Pinpoint the cell where the given text exists, returning its [X, Y] midpoint coordinate. 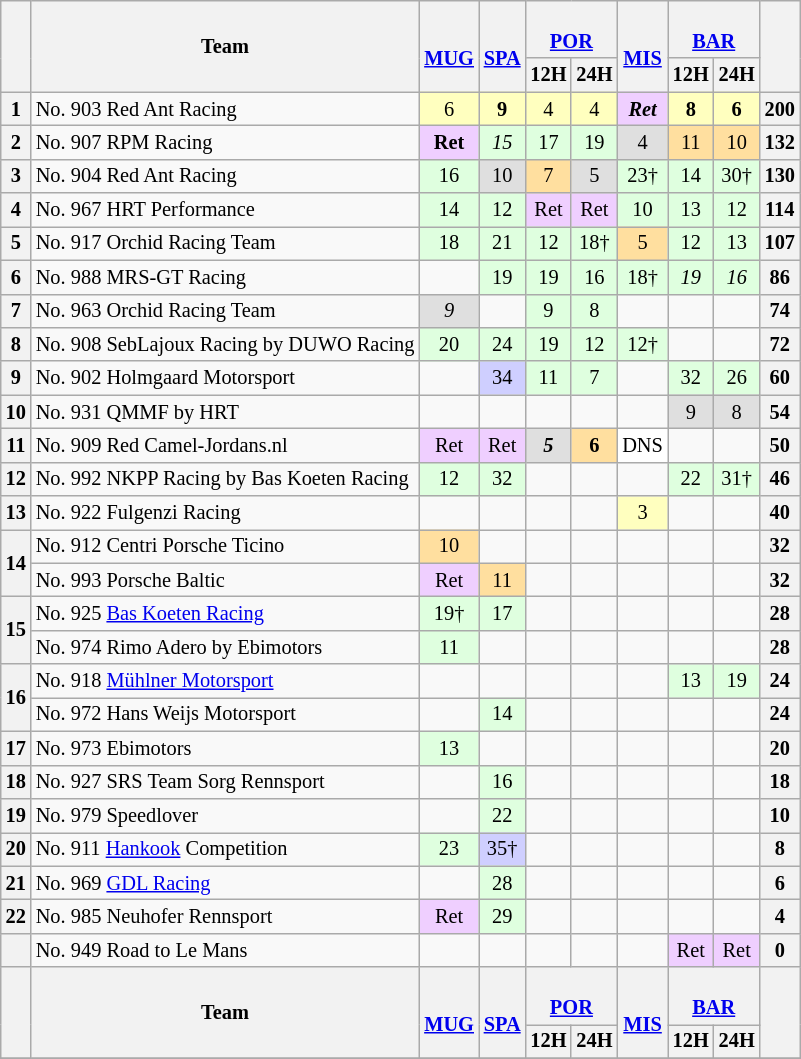
No. 974 Rimo Adero by Ebimotors [226, 647]
54 [780, 412]
No. 909 Red Camel-Jordans.nl [226, 445]
No. 993 Porsche Baltic [226, 580]
No. 949 Road to Le Mans [226, 950]
200 [780, 109]
No. 931 QMMF by HRT [226, 412]
No. 922 Fulgenzi Racing [226, 513]
No. 912 Centri Porsche Ticino [226, 546]
2 [16, 142]
No. 927 SRS Team Sorg Rennsport [226, 782]
31† [737, 479]
34 [502, 378]
30† [737, 176]
No. 918 Mühlner Motorsport [226, 681]
No. 903 Red Ant Racing [226, 109]
No. 925 Bas Koeten Racing [226, 613]
No. 969 GDL Racing [226, 883]
1 [16, 109]
No. 985 Neuhofer Rennsport [226, 916]
23 [449, 849]
74 [780, 311]
19† [449, 613]
23† [642, 176]
72 [780, 344]
No. 972 Hans Weijs Motorsport [226, 714]
No. 979 Speedlover [226, 815]
No. 904 Red Ant Racing [226, 176]
No. 908 SebLajoux Racing by DUWO Racing [226, 344]
107 [780, 243]
No. 973 Ebimotors [226, 748]
No. 992 NKPP Racing by Bas Koeten Racing [226, 479]
132 [780, 142]
114 [780, 210]
No. 988 MRS-GT Racing [226, 277]
No. 902 Holmgaard Motorsport [226, 378]
60 [780, 378]
No. 963 Orchid Racing Team [226, 311]
No. 907 RPM Racing [226, 142]
No. 967 HRT Performance [226, 210]
No. 917 Orchid Racing Team [226, 243]
50 [780, 445]
46 [780, 479]
26 [737, 378]
35† [502, 849]
86 [780, 277]
No. 911 Hankook Competition [226, 849]
40 [780, 513]
12† [642, 344]
29 [502, 916]
130 [780, 176]
DNS [642, 445]
0 [780, 950]
